Detect which cell encompasses the target text, then output its [x, y] center coordinate. 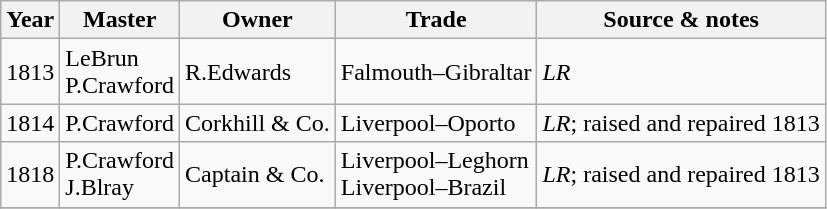
R.Edwards [258, 72]
1813 [30, 72]
Master [120, 20]
Corkhill & Co. [258, 123]
1818 [30, 174]
Source & notes [681, 20]
Captain & Co. [258, 174]
P.Crawford [120, 123]
Liverpool–Oporto [436, 123]
Year [30, 20]
LR [681, 72]
LeBrunP.Crawford [120, 72]
Trade [436, 20]
P.CrawfordJ.Blray [120, 174]
Falmouth–Gibraltar [436, 72]
1814 [30, 123]
Owner [258, 20]
Liverpool–LeghornLiverpool–Brazil [436, 174]
